Identify which cell holds the provided text, then report its [x, y] central coordinate. 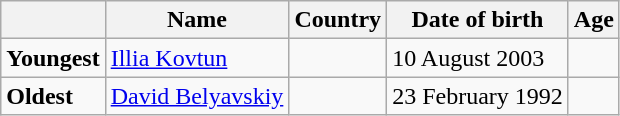
Country [338, 20]
23 February 1992 [478, 96]
Age [594, 20]
Name [197, 20]
Illia Kovtun [197, 58]
Date of birth [478, 20]
Youngest [53, 58]
David Belyavskiy [197, 96]
Oldest [53, 96]
10 August 2003 [478, 58]
